Pinpoint the cell where the given text exists, returning its [x, y] midpoint coordinate. 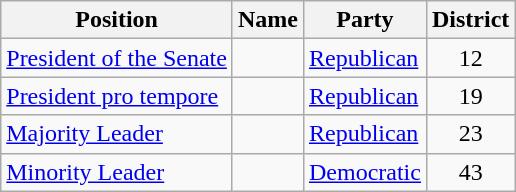
43 [470, 172]
Name [268, 20]
12 [470, 58]
President pro tempore [117, 96]
District [470, 20]
Party [364, 20]
23 [470, 134]
19 [470, 96]
Minority Leader [117, 172]
Position [117, 20]
Majority Leader [117, 134]
Democratic [364, 172]
President of the Senate [117, 58]
